Determine the [X, Y] coordinate at the center of the cell enclosing the given text.  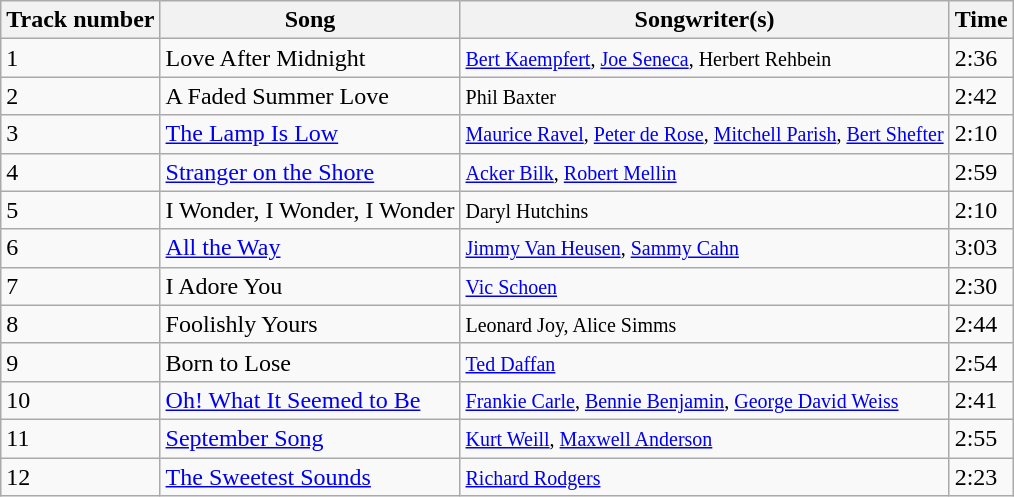
6 [80, 248]
Leonard Joy, Alice Simms [704, 324]
I Adore You [310, 286]
Songwriter(s) [704, 20]
3:03 [981, 248]
11 [80, 438]
7 [80, 286]
Vic Schoen [704, 286]
All the Way [310, 248]
Love After Midnight [310, 58]
Kurt Weill, Maxwell Anderson [704, 438]
A Faded Summer Love [310, 96]
10 [80, 400]
Jimmy Van Heusen, Sammy Cahn [704, 248]
4 [80, 172]
2:30 [981, 286]
Track number [80, 20]
2:42 [981, 96]
September Song [310, 438]
Born to Lose [310, 362]
Foolishly Yours [310, 324]
2:36 [981, 58]
12 [80, 477]
Phil Baxter [704, 96]
Song [310, 20]
2:23 [981, 477]
Time [981, 20]
2:44 [981, 324]
Bert Kaempfert, Joe Seneca, Herbert Rehbein [704, 58]
Oh! What It Seemed to Be [310, 400]
Acker Bilk, Robert Mellin [704, 172]
8 [80, 324]
The Sweetest Sounds [310, 477]
9 [80, 362]
5 [80, 210]
2:54 [981, 362]
I Wonder, I Wonder, I Wonder [310, 210]
Frankie Carle, Bennie Benjamin, George David Weiss [704, 400]
1 [80, 58]
Ted Daffan [704, 362]
2 [80, 96]
Stranger on the Shore [310, 172]
3 [80, 134]
Maurice Ravel, Peter de Rose, Mitchell Parish, Bert Shefter [704, 134]
Richard Rodgers [704, 477]
The Lamp Is Low [310, 134]
Daryl Hutchins [704, 210]
2:59 [981, 172]
2:55 [981, 438]
2:41 [981, 400]
